Output the (x, y) coordinate of the center of the cell containing the given text.  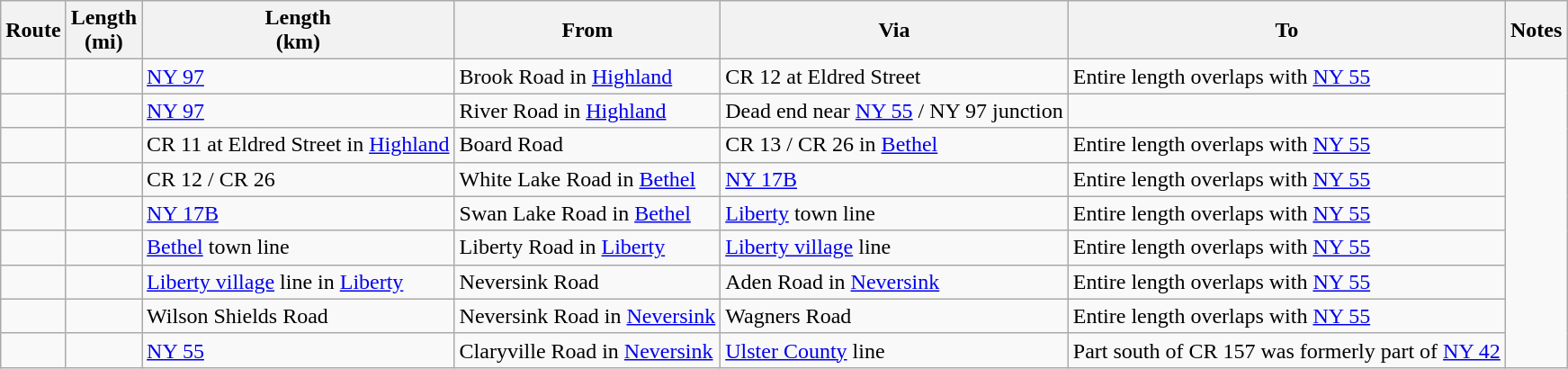
NY 55 (299, 350)
Part south of CR 157 was formerly part of NY 42 (1286, 350)
Liberty village line in Liberty (299, 282)
Neversink Road (587, 282)
CR 13 / CR 26 in Bethel (894, 145)
CR 12 at Eldred Street (894, 76)
Via (894, 31)
Neversink Road in Neversink (587, 316)
CR 11 at Eldred Street in Highland (299, 145)
Board Road (587, 145)
Wilson Shields Road (299, 316)
Dead end near NY 55 / NY 97 junction (894, 111)
Swan Lake Road in Bethel (587, 213)
Length(mi) (103, 31)
To (1286, 31)
Liberty village line (894, 247)
Length(km) (299, 31)
From (587, 31)
River Road in Highland (587, 111)
Notes (1536, 31)
Bethel town line (299, 247)
Liberty town line (894, 213)
Claryville Road in Neversink (587, 350)
Aden Road in Neversink (894, 282)
Liberty Road in Liberty (587, 247)
CR 12 / CR 26 (299, 179)
Route (33, 31)
Ulster County line (894, 350)
Wagners Road (894, 316)
White Lake Road in Bethel (587, 179)
Brook Road in Highland (587, 76)
